Scan for the cell matching the given text and deliver its (X, Y) coordinate at center. 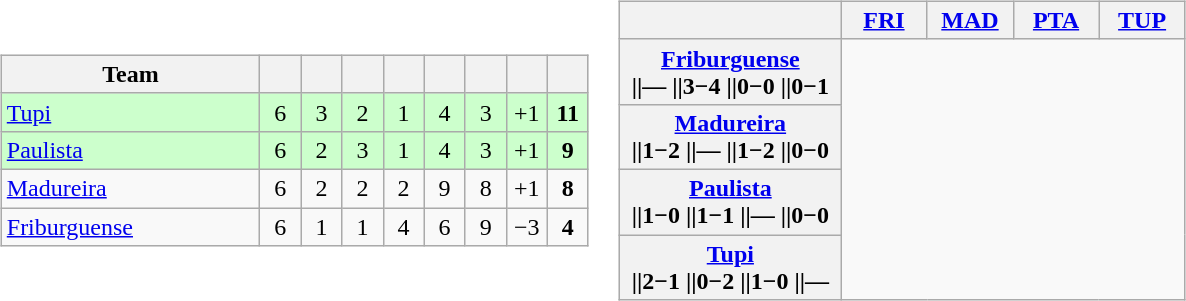
MAD (970, 20)
Madureira ||1−2 ||— ||1−2 ||0−0 (730, 136)
Paulista ||1−0 ||1−1 ||— ||0−0 (730, 202)
TUP (1142, 20)
PTA (1056, 20)
Friburguense (130, 227)
Madureira (130, 188)
Tupi ||2−1 ||0−2 ||1−0 ||— (730, 266)
Paulista (130, 150)
Tupi (130, 112)
Friburguense ||— ||3−4 ||0−0 ||0−1 (730, 72)
−3 (526, 227)
FRI (884, 20)
Team (130, 74)
11 (568, 112)
